Locate the cell with the specified text and output its (x, y) center coordinate. 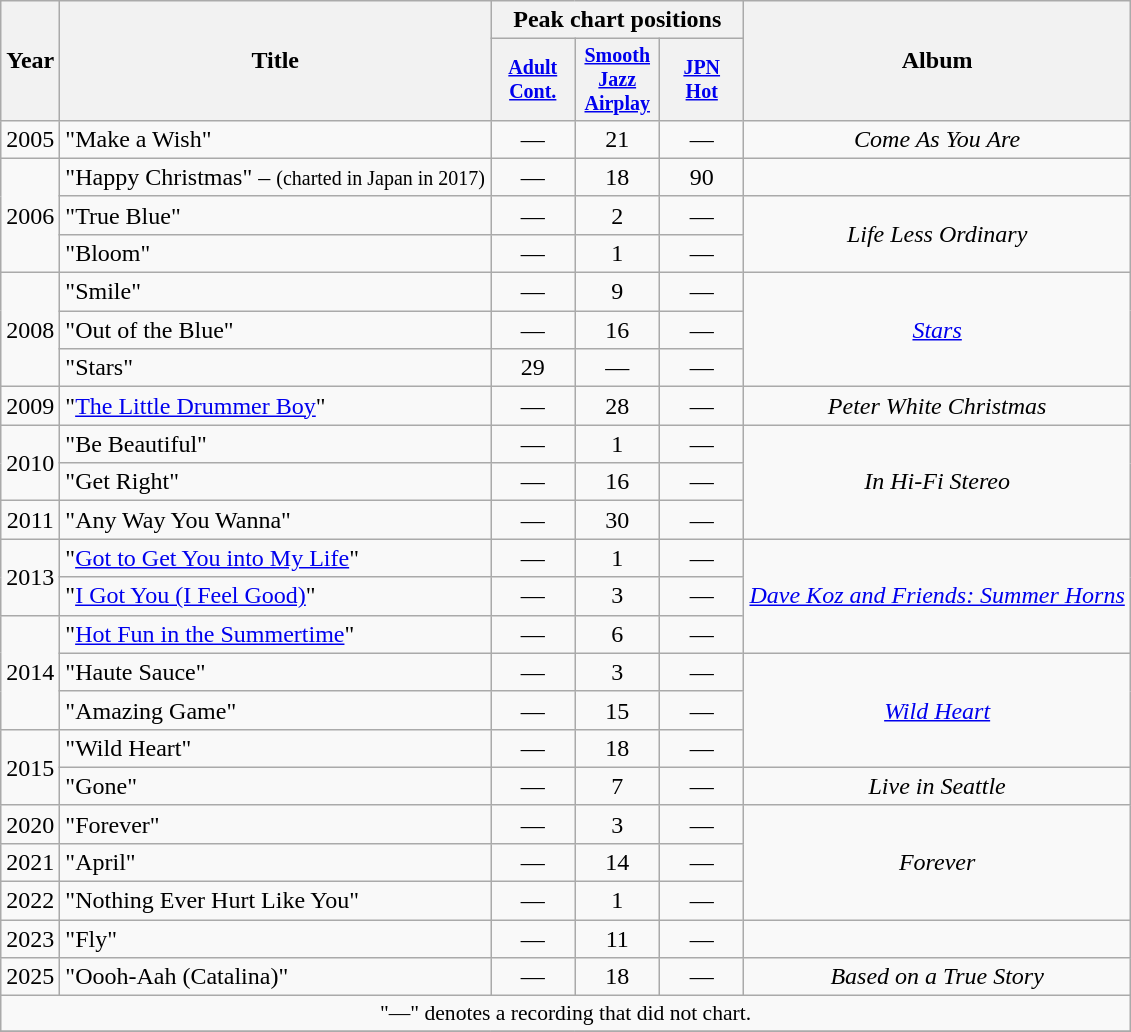
Year (30, 61)
2021 (30, 862)
"Out of the Blue" (276, 330)
15 (617, 710)
7 (617, 786)
2025 (30, 977)
2014 (30, 672)
Dave Koz and Friends: Summer Horns (937, 596)
2020 (30, 824)
"Be Beautiful" (276, 444)
JPNHot (701, 80)
Title (276, 61)
"Wild Heart" (276, 748)
Peter White Christmas (937, 406)
2006 (30, 215)
2011 (30, 520)
Come As You Are (937, 139)
Forever (937, 862)
2015 (30, 767)
11 (617, 939)
Life Less Ordinary (937, 234)
"Stars" (276, 368)
Stars (937, 330)
30 (617, 520)
Smooth JazzAirplay (617, 80)
"I Got You (I Feel Good)" (276, 596)
"April" (276, 862)
"Happy Christmas" – (charted in Japan in 2017) (276, 177)
"Smile" (276, 292)
"Bloom" (276, 253)
2008 (30, 330)
Peak chart positions (618, 20)
"Make a Wish" (276, 139)
2010 (30, 463)
2013 (30, 577)
6 (617, 634)
"Haute Sauce" (276, 672)
9 (617, 292)
2022 (30, 901)
21 (617, 139)
AdultCont. (533, 80)
In Hi-Fi Stereo (937, 482)
Live in Seattle (937, 786)
2009 (30, 406)
"True Blue" (276, 215)
"—" denotes a recording that did not chart. (566, 1014)
"Nothing Ever Hurt Like You" (276, 901)
2023 (30, 939)
Based on a True Story (937, 977)
28 (617, 406)
"Oooh-Aah (Catalina)" (276, 977)
Album (937, 61)
"Fly" (276, 939)
90 (701, 177)
"Gone" (276, 786)
"Forever" (276, 824)
"Any Way You Wanna" (276, 520)
Wild Heart (937, 710)
2005 (30, 139)
"The Little Drummer Boy" (276, 406)
"Amazing Game" (276, 710)
"Got to Get You into My Life" (276, 558)
"Get Right" (276, 482)
14 (617, 862)
29 (533, 368)
"Hot Fun in the Summertime" (276, 634)
2 (617, 215)
